Provide the [x, y] coordinate of the cell's center where the given text is located.  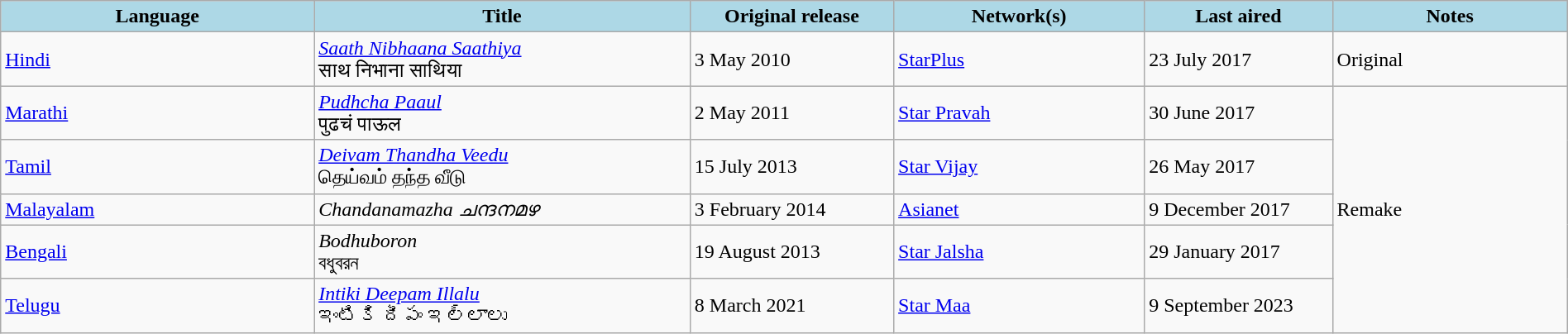
Original release [791, 17]
Notes [1450, 17]
Star Maa [1019, 306]
Marathi [157, 112]
Original [1450, 60]
9 December 2017 [1239, 209]
Last aired [1239, 17]
Remake [1450, 209]
23 July 2017 [1239, 60]
29 January 2017 [1239, 251]
30 June 2017 [1239, 112]
Network(s) [1019, 17]
Bodhuboron বধুবরন [503, 251]
Intiki Deepam Illalu ఇంటికి దీపం ఇల్లాలు [503, 306]
Star Pravah [1019, 112]
Pudhcha Paaul पुढचं पाऊल [503, 112]
9 September 2023 [1239, 306]
Language [157, 17]
26 May 2017 [1239, 167]
Asianet [1019, 209]
Saath Nibhaana Saathiya साथ निभाना साथिया [503, 60]
Malayalam [157, 209]
3 February 2014 [791, 209]
Hindi [157, 60]
Star Vijay [1019, 167]
Title [503, 17]
19 August 2013 [791, 251]
2 May 2011 [791, 112]
Deivam Thandha Veedu தெய்வம் தந்த வீடு [503, 167]
StarPlus [1019, 60]
15 July 2013 [791, 167]
Bengali [157, 251]
Star Jalsha [1019, 251]
3 May 2010 [791, 60]
Chandanamazha ചന്ദനമഴ [503, 209]
Tamil [157, 167]
Telugu [157, 306]
8 March 2021 [791, 306]
